Return (x, y) of the center of cell containing provided text 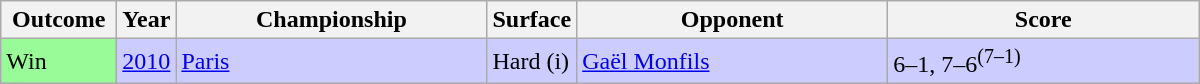
Paris (332, 62)
Opponent (732, 20)
Hard (i) (532, 62)
6–1, 7–6(7–1) (1044, 62)
2010 (146, 62)
Win (59, 62)
Year (146, 20)
Gaël Monfils (732, 62)
Outcome (59, 20)
Score (1044, 20)
Championship (332, 20)
Surface (532, 20)
